Output the [X, Y] coordinate of the center of the cell containing the given text.  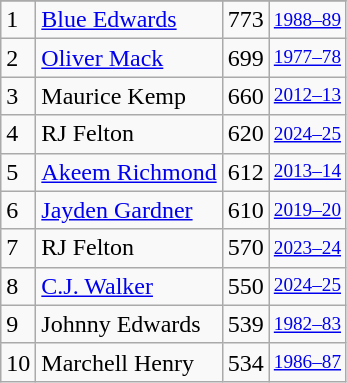
610 [246, 210]
1986–87 [307, 362]
773 [246, 20]
1 [18, 20]
8 [18, 286]
9 [18, 324]
Akeem Richmond [129, 172]
2013–14 [307, 172]
539 [246, 324]
1977–78 [307, 58]
Maurice Kemp [129, 96]
3 [18, 96]
6 [18, 210]
2023–24 [307, 248]
660 [246, 96]
7 [18, 248]
699 [246, 58]
1982–83 [307, 324]
2012–13 [307, 96]
1988–89 [307, 20]
4 [18, 134]
5 [18, 172]
620 [246, 134]
2 [18, 58]
2019–20 [307, 210]
534 [246, 362]
550 [246, 286]
570 [246, 248]
612 [246, 172]
10 [18, 362]
C.J. Walker [129, 286]
Jayden Gardner [129, 210]
Blue Edwards [129, 20]
Johnny Edwards [129, 324]
Oliver Mack [129, 58]
Marchell Henry [129, 362]
